Find where the given text appears and provide that cell's center as [X, Y] coordinate. 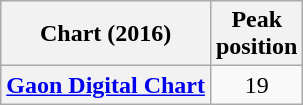
Chart (2016) [106, 34]
Peakposition [256, 34]
Gaon Digital Chart [106, 85]
19 [256, 85]
